Extract the (x, y) coordinate from the center of the cell holding the provided text.  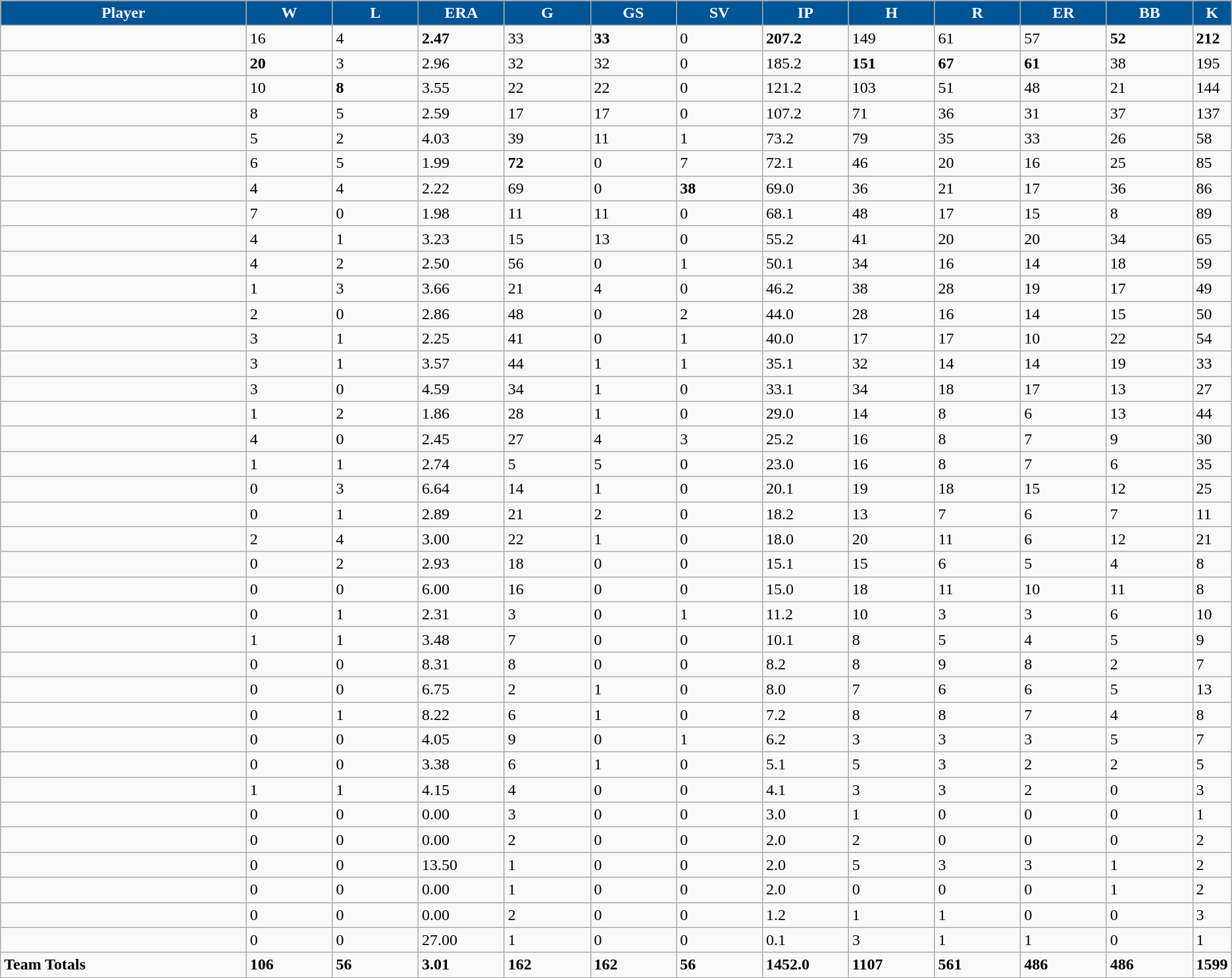
185.2 (806, 63)
50.1 (806, 263)
2.45 (462, 439)
1.99 (462, 163)
W (290, 13)
106 (290, 965)
ERA (462, 13)
26 (1149, 138)
1599 (1212, 965)
25.2 (806, 439)
18.2 (806, 514)
1452.0 (806, 965)
15.0 (806, 589)
GS (633, 13)
K (1212, 13)
3.01 (462, 965)
51 (978, 88)
85 (1212, 163)
1107 (891, 965)
2.47 (462, 38)
151 (891, 63)
52 (1149, 38)
6.00 (462, 589)
33.1 (806, 389)
58 (1212, 138)
89 (1212, 213)
6.2 (806, 740)
2.22 (462, 188)
561 (978, 965)
3.57 (462, 364)
31 (1064, 113)
5.1 (806, 765)
54 (1212, 339)
18.0 (806, 539)
8.0 (806, 689)
6.64 (462, 489)
10.1 (806, 639)
1.2 (806, 915)
23.0 (806, 464)
2.50 (462, 263)
57 (1064, 38)
20.1 (806, 489)
3.23 (462, 238)
46 (891, 163)
107.2 (806, 113)
44.0 (806, 314)
137 (1212, 113)
103 (891, 88)
15.1 (806, 564)
195 (1212, 63)
68.1 (806, 213)
144 (1212, 88)
4.03 (462, 138)
BB (1149, 13)
37 (1149, 113)
121.2 (806, 88)
SV (720, 13)
3.66 (462, 288)
11.2 (806, 614)
49 (1212, 288)
IP (806, 13)
8.22 (462, 714)
2.59 (462, 113)
ER (1064, 13)
2.25 (462, 339)
R (978, 13)
Team Totals (124, 965)
6.75 (462, 689)
59 (1212, 263)
69.0 (806, 188)
69 (548, 188)
3.38 (462, 765)
72 (548, 163)
67 (978, 63)
40.0 (806, 339)
4.59 (462, 389)
L (375, 13)
7.2 (806, 714)
2.89 (462, 514)
86 (1212, 188)
65 (1212, 238)
46.2 (806, 288)
3.55 (462, 88)
3.48 (462, 639)
2.96 (462, 63)
79 (891, 138)
29.0 (806, 414)
G (548, 13)
Player (124, 13)
39 (548, 138)
2.93 (462, 564)
2.31 (462, 614)
2.86 (462, 314)
207.2 (806, 38)
71 (891, 113)
149 (891, 38)
13.50 (462, 865)
1.86 (462, 414)
4.1 (806, 790)
4.05 (462, 740)
4.15 (462, 790)
35.1 (806, 364)
3.00 (462, 539)
212 (1212, 38)
27.00 (462, 940)
8.31 (462, 664)
8.2 (806, 664)
3.0 (806, 815)
0.1 (806, 940)
55.2 (806, 238)
50 (1212, 314)
30 (1212, 439)
72.1 (806, 163)
H (891, 13)
73.2 (806, 138)
1.98 (462, 213)
2.74 (462, 464)
